Output the (x, y) coordinate of the center of the cell containing the given text.  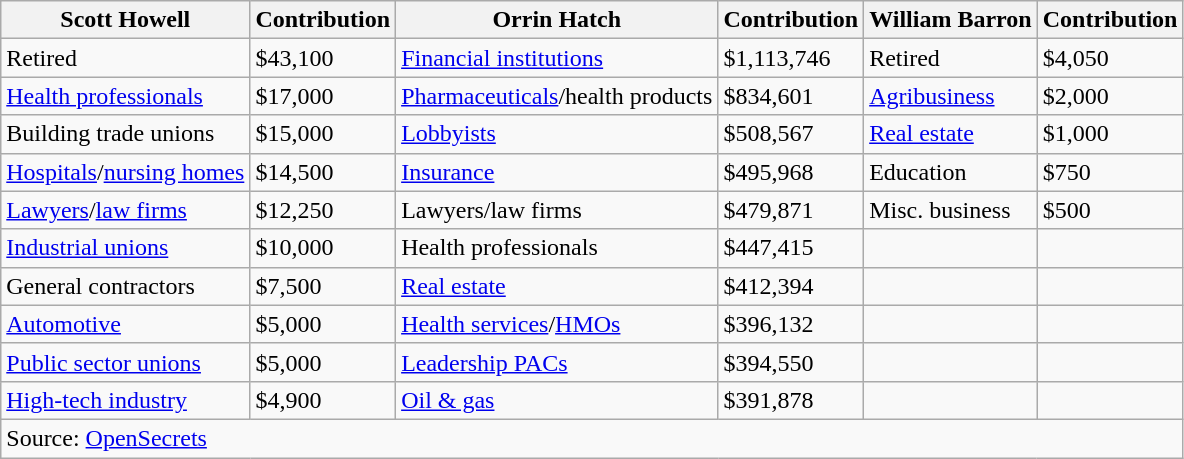
$394,550 (791, 362)
$495,968 (791, 172)
Industrial unions (126, 248)
$412,394 (791, 286)
$834,601 (791, 96)
Scott Howell (126, 20)
Source: OpenSecrets (592, 438)
$15,000 (323, 134)
Oil & gas (557, 400)
$1,113,746 (791, 58)
Education (951, 172)
William Barron (951, 20)
$447,415 (791, 248)
Public sector unions (126, 362)
$500 (1110, 210)
$1,000 (1110, 134)
$10,000 (323, 248)
General contractors (126, 286)
$17,000 (323, 96)
$479,871 (791, 210)
$12,250 (323, 210)
Agribusiness (951, 96)
$43,100 (323, 58)
$7,500 (323, 286)
Orrin Hatch (557, 20)
$508,567 (791, 134)
Health services/HMOs (557, 324)
Leadership PACs (557, 362)
Financial institutions (557, 58)
$396,132 (791, 324)
Pharmaceuticals/health products (557, 96)
Building trade unions (126, 134)
$4,050 (1110, 58)
$391,878 (791, 400)
Misc. business (951, 210)
$14,500 (323, 172)
Insurance (557, 172)
Hospitals/nursing homes (126, 172)
Lobbyists (557, 134)
Automotive (126, 324)
High-tech industry (126, 400)
$2,000 (1110, 96)
$750 (1110, 172)
$4,900 (323, 400)
